Find where the given text appears and provide that cell's center as (X, Y) coordinate. 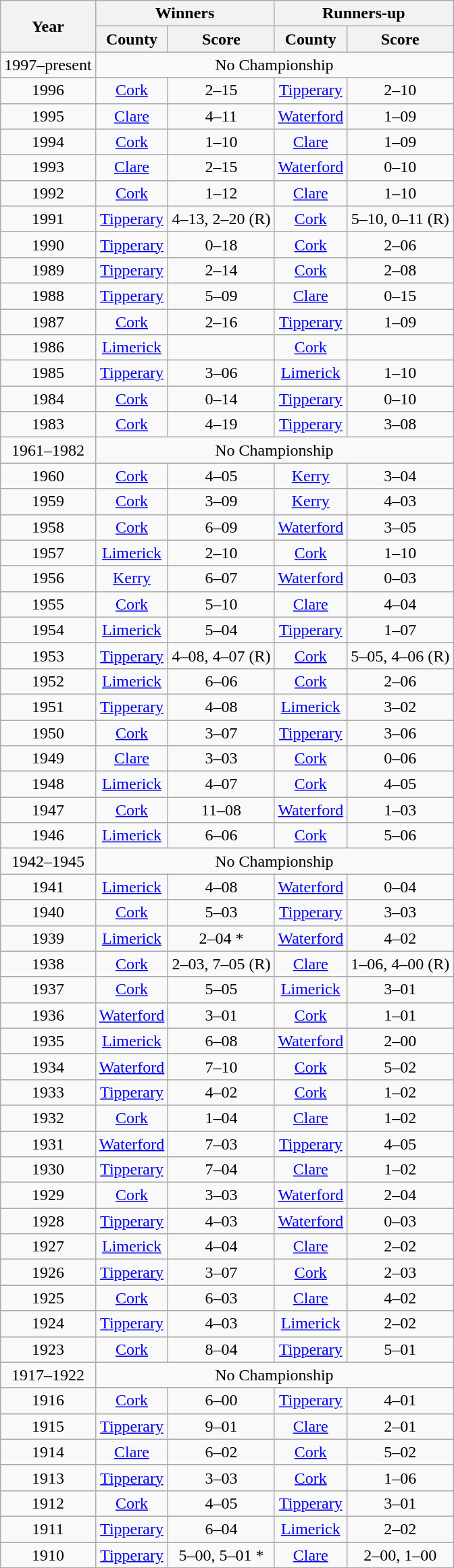
4–01 (400, 1401)
1–07 (400, 630)
7–10 (222, 1066)
1947 (48, 810)
1957 (48, 553)
1933 (48, 1092)
4–07 (222, 784)
1916 (48, 1401)
1984 (48, 399)
4–13, 2–20 (R) (222, 219)
1986 (48, 348)
1930 (48, 1170)
5–05 (222, 990)
3–05 (400, 527)
1928 (48, 1221)
5–10 (222, 604)
1–01 (400, 1015)
1–06 (400, 1478)
1926 (48, 1272)
0–04 (400, 887)
0–14 (222, 399)
2–01 (400, 1426)
1995 (48, 116)
1911 (48, 1529)
5–05, 4–06 (R) (400, 655)
1988 (48, 296)
1987 (48, 322)
1912 (48, 1503)
5–10, 0–11 (R) (400, 219)
1949 (48, 759)
1914 (48, 1452)
1959 (48, 502)
1936 (48, 1015)
4–19 (222, 425)
1913 (48, 1478)
4–08, 4–07 (R) (222, 655)
1950 (48, 732)
5–06 (400, 836)
1948 (48, 784)
6–04 (222, 1529)
1915 (48, 1426)
1931 (48, 1144)
11–08 (222, 810)
0–06 (400, 759)
1954 (48, 630)
6–07 (222, 578)
1989 (48, 270)
6–03 (222, 1298)
1956 (48, 578)
1–04 (222, 1118)
1996 (48, 90)
7–03 (222, 1144)
5–01 (400, 1349)
1997–present (48, 65)
1932 (48, 1118)
1927 (48, 1247)
1935 (48, 1041)
1955 (48, 604)
1991 (48, 219)
2–08 (400, 270)
1961–1982 (48, 450)
1917–1922 (48, 1375)
1–03 (400, 810)
2–03, 7–05 (R) (222, 964)
1939 (48, 938)
1994 (48, 142)
9–01 (222, 1426)
5–09 (222, 296)
4–11 (222, 116)
5–00, 5–01 * (222, 1555)
6–02 (222, 1452)
1993 (48, 167)
6–08 (222, 1041)
3–09 (222, 502)
1941 (48, 887)
1938 (48, 964)
Winners (185, 13)
1953 (48, 655)
2–00 (400, 1041)
2–03 (400, 1272)
1–06, 4–00 (R) (400, 964)
1992 (48, 193)
1–12 (222, 193)
2–04 (400, 1195)
1946 (48, 836)
0–15 (400, 296)
1925 (48, 1298)
2–14 (222, 270)
5–03 (222, 913)
Year (48, 26)
2–16 (222, 322)
3–08 (400, 425)
6–09 (222, 527)
1942–1945 (48, 861)
1952 (48, 681)
1934 (48, 1066)
1951 (48, 707)
1958 (48, 527)
1960 (48, 476)
0–18 (222, 244)
1937 (48, 990)
1990 (48, 244)
3–04 (400, 476)
2–04 * (222, 938)
3–02 (400, 707)
1983 (48, 425)
Runners-up (363, 13)
2–00, 1–00 (400, 1555)
1940 (48, 913)
1929 (48, 1195)
5–04 (222, 630)
1923 (48, 1349)
6–00 (222, 1401)
8–04 (222, 1349)
1910 (48, 1555)
1924 (48, 1324)
7–04 (222, 1170)
1985 (48, 373)
